For the text-containing cell, return its midpoint in (X, Y) coordinate format. 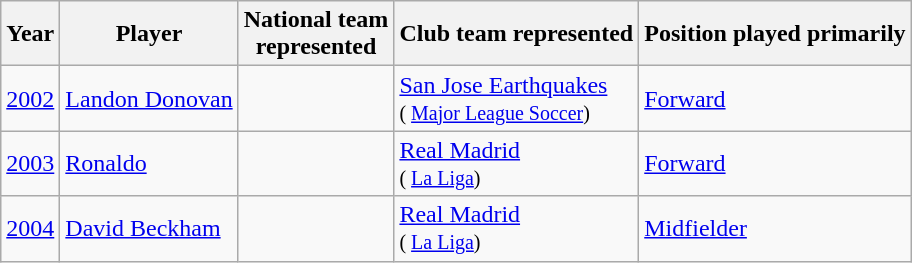
Position played primarily (775, 34)
2003 (30, 164)
David Beckham (149, 228)
Player (149, 34)
2002 (30, 98)
Midfielder (775, 228)
Ronaldo (149, 164)
Year (30, 34)
Landon Donovan (149, 98)
National teamrepresented (316, 34)
2004 (30, 228)
San Jose Earthquakes( Major League Soccer) (516, 98)
Club team represented (516, 34)
